Provide the [X, Y] coordinate of the cell's center where the given text is located.  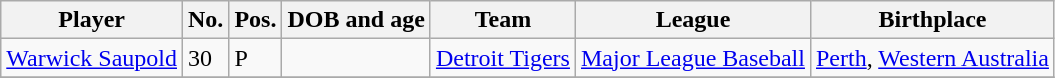
Player [92, 20]
DOB and age [356, 20]
Detroit Tigers [502, 58]
Perth, Western Australia [932, 58]
Pos. [256, 20]
Warwick Saupold [92, 58]
League [692, 20]
30 [206, 58]
Team [502, 20]
No. [206, 20]
Major League Baseball [692, 58]
P [256, 58]
Birthplace [932, 20]
